Determine the (X, Y) coordinate at the center of the cell enclosing the given text.  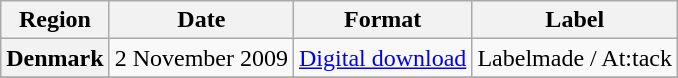
Region (55, 20)
Date (201, 20)
Format (383, 20)
Label (575, 20)
Labelmade / At:tack (575, 58)
Digital download (383, 58)
Denmark (55, 58)
2 November 2009 (201, 58)
